Capture the cell that displays the provided text and extract its (x, y) central coordinate. 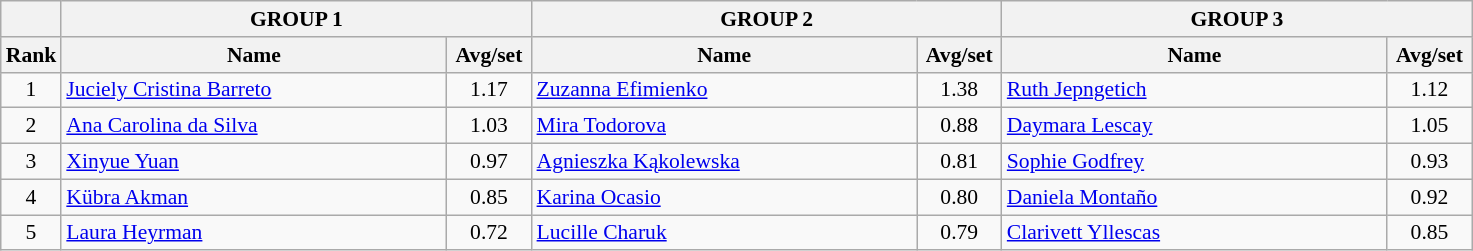
0.81 (960, 162)
GROUP 3 (1237, 19)
4 (32, 197)
1.03 (488, 126)
Daymara Lescay (1194, 126)
2 (32, 126)
Lucille Charuk (724, 233)
Xinyue Yuan (254, 162)
Ruth Jepngetich (1194, 90)
Clarivett Yllescas (1194, 233)
1.12 (1430, 90)
0.72 (488, 233)
Ana Carolina da Silva (254, 126)
GROUP 1 (296, 19)
1.17 (488, 90)
Kübra Akman (254, 197)
1.05 (1430, 126)
5 (32, 233)
0.88 (960, 126)
0.79 (960, 233)
Agnieszka Kąkolewska (724, 162)
Zuzanna Efimienko (724, 90)
Mira Todorova (724, 126)
GROUP 2 (767, 19)
Karina Ocasio (724, 197)
3 (32, 162)
Daniela Montaño (1194, 197)
1 (32, 90)
Laura Heyrman (254, 233)
0.80 (960, 197)
Juciely Cristina Barreto (254, 90)
1.38 (960, 90)
Sophie Godfrey (1194, 162)
0.92 (1430, 197)
0.97 (488, 162)
0.93 (1430, 162)
Rank (32, 55)
